For the text-containing cell, return its midpoint in (X, Y) coordinate format. 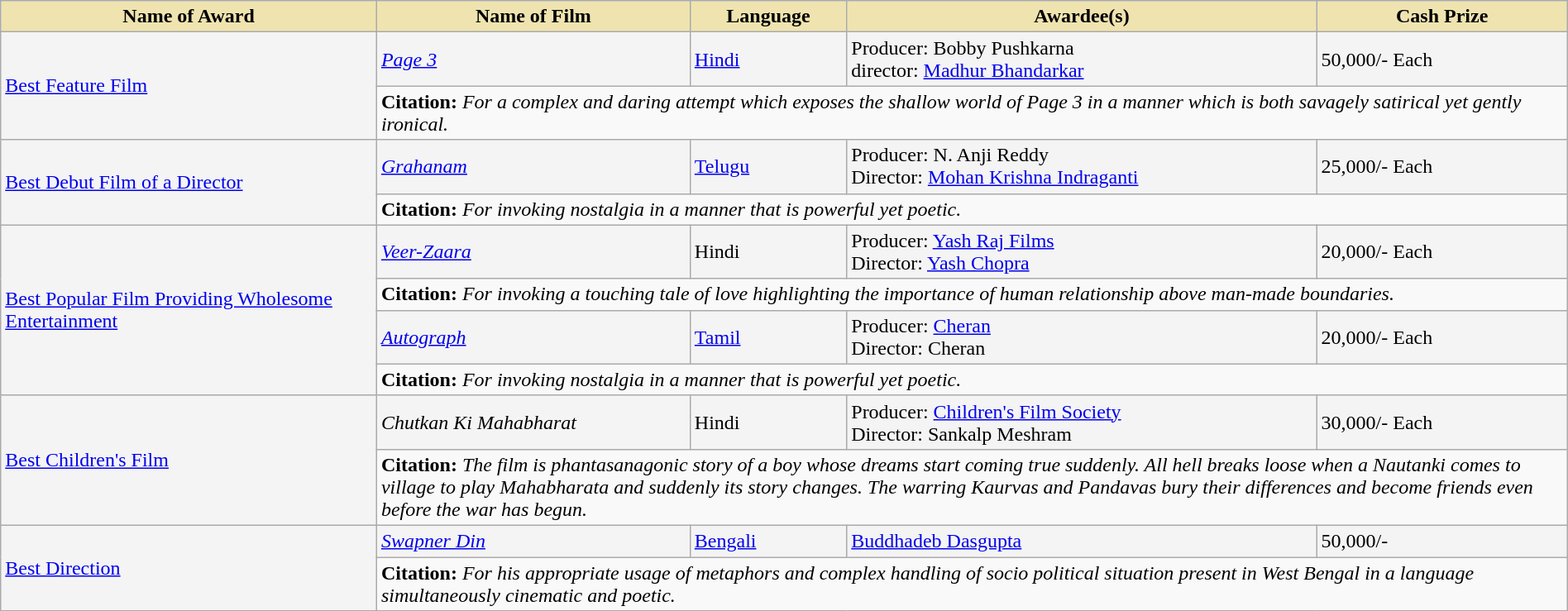
Best Debut Film of a Director (189, 182)
Name of Award (189, 17)
Buddhadeb Dasgupta (1082, 541)
Bengali (767, 541)
Veer-Zaara (533, 251)
Chutkan Ki Mahabharat (533, 422)
25,000/- Each (1442, 167)
Producer: Yash Raj FilmsDirector: Yash Chopra (1082, 251)
Best Feature Film (189, 86)
Citation: For invoking a touching tale of love highlighting the importance of human relationship above man-made boundaries. (972, 294)
Page 3 (533, 60)
Best Popular Film Providing Wholesome Entertainment (189, 310)
Producer: Children's Film SocietyDirector: Sankalp Meshram (1082, 422)
30,000/- Each (1442, 422)
Producer: Bobby Pushkarnadirector: Madhur Bhandarkar (1082, 60)
Name of Film (533, 17)
Best Children's Film (189, 460)
Best Direction (189, 567)
Telugu (767, 167)
Language (767, 17)
Grahanam (533, 167)
Awardee(s) (1082, 17)
Swapner Din (533, 541)
Cash Prize (1442, 17)
Autograph (533, 337)
Tamil (767, 337)
50,000/- Each (1442, 60)
50,000/- (1442, 541)
Producer: CheranDirector: Cheran (1082, 337)
Producer: N. Anji ReddyDirector: Mohan Krishna Indraganti (1082, 167)
